Provide the [X, Y] coordinate of the cell's center where the given text is located.  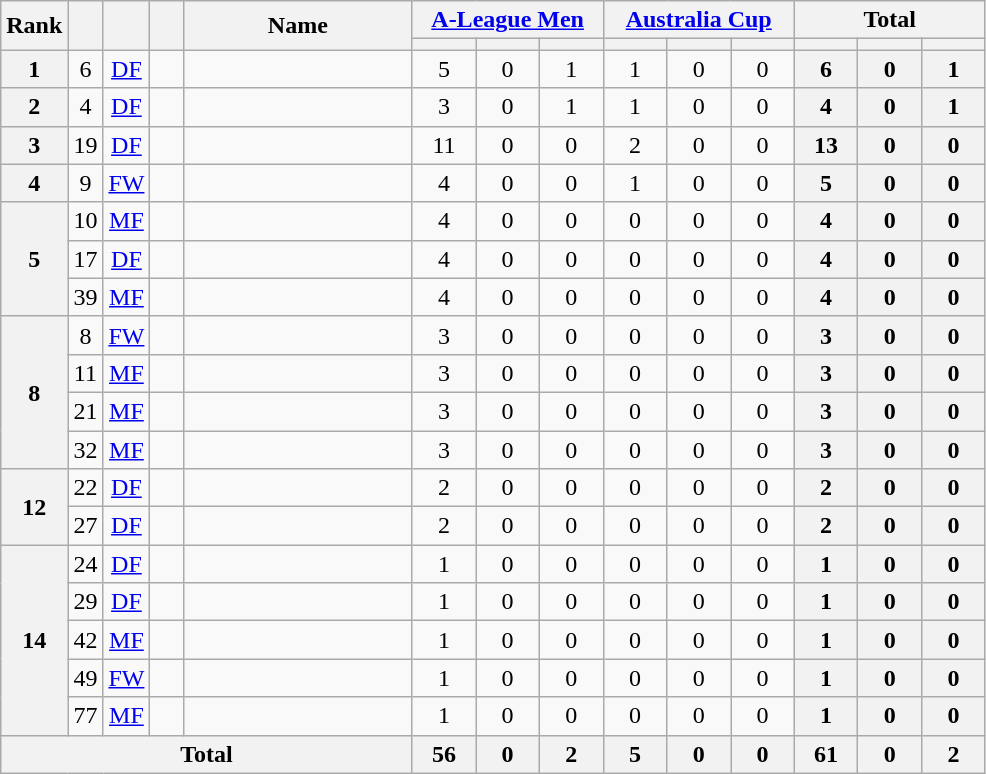
Australia Cup [698, 20]
27 [86, 526]
42 [86, 640]
77 [86, 716]
61 [826, 754]
22 [86, 488]
A-League Men [508, 20]
39 [86, 297]
19 [86, 145]
17 [86, 259]
12 [34, 507]
9 [86, 183]
32 [86, 449]
56 [444, 754]
13 [826, 145]
14 [34, 640]
10 [86, 221]
49 [86, 678]
21 [86, 411]
24 [86, 564]
Name [298, 26]
29 [86, 602]
Rank [34, 26]
